From the cell containing the given text, extract its center point as [x, y] coordinate. 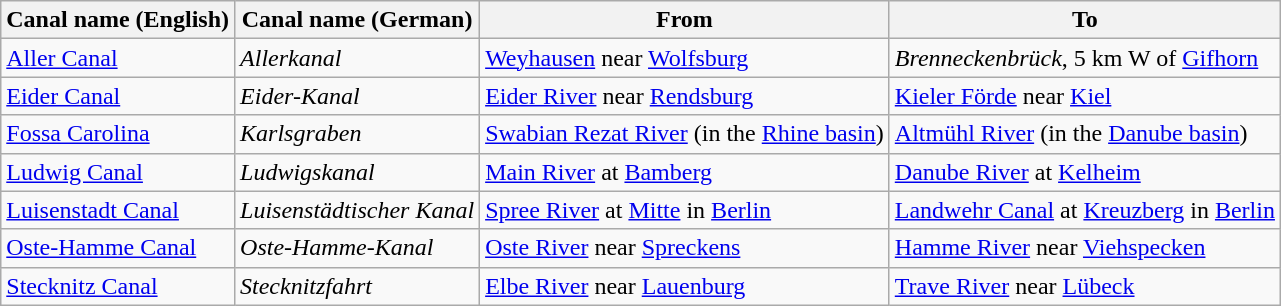
Hamme River near Viehspecken [1084, 248]
Luisenstädtischer Kanal [358, 210]
To [1084, 20]
Eider-Kanal [358, 96]
Oste-Hamme-Kanal [358, 248]
Eider River near Rendsburg [685, 96]
Oste-Hamme Canal [118, 248]
Fossa Carolina [118, 134]
Aller Canal [118, 58]
Elbe River near Lauenburg [685, 286]
Danube River at Kelheim [1084, 172]
Canal name (German) [358, 20]
Weyhausen near Wolfsburg [685, 58]
Stecknitz Canal [118, 286]
Stecknitzfahrt [358, 286]
Main River at Bamberg [685, 172]
Kieler Förde near Kiel [1084, 96]
Brenneckenbrück, 5 km W of Gifhorn [1084, 58]
Eider Canal [118, 96]
Ludwigskanal [358, 172]
Spree River at Mitte in Berlin [685, 210]
Trave River near Lübeck [1084, 286]
Altmühl River (in the Danube basin) [1084, 134]
From [685, 20]
Swabian Rezat River (in the Rhine basin) [685, 134]
Oste River near Spreckens [685, 248]
Canal name (English) [118, 20]
Landwehr Canal at Kreuzberg in Berlin [1084, 210]
Ludwig Canal [118, 172]
Karlsgraben [358, 134]
Luisenstadt Canal [118, 210]
Allerkanal [358, 58]
